Return [x, y] of the center of cell containing provided text 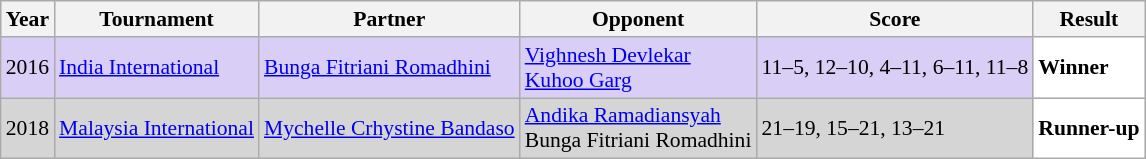
21–19, 15–21, 13–21 [894, 128]
11–5, 12–10, 4–11, 6–11, 11–8 [894, 68]
2018 [28, 128]
Tournament [156, 19]
Vighnesh Devlekar Kuhoo Garg [638, 68]
Andika Ramadiansyah Bunga Fitriani Romadhini [638, 128]
Year [28, 19]
Score [894, 19]
Runner-up [1088, 128]
2016 [28, 68]
Opponent [638, 19]
Winner [1088, 68]
Result [1088, 19]
Partner [390, 19]
India International [156, 68]
Bunga Fitriani Romadhini [390, 68]
Malaysia International [156, 128]
Mychelle Crhystine Bandaso [390, 128]
